Provide the [x, y] coordinate of the cell's center where the given text is located.  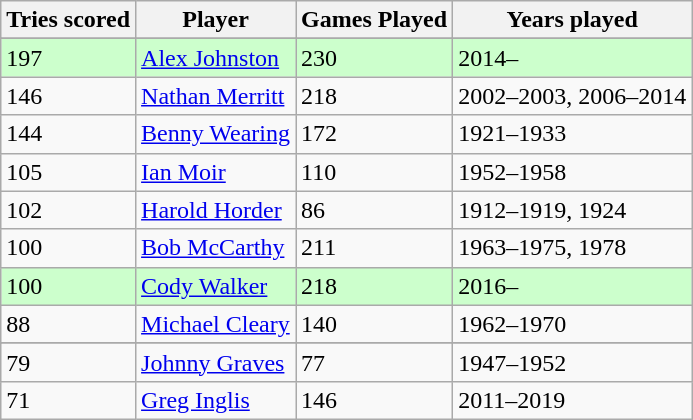
211 [374, 248]
Benny Wearing [216, 134]
Cody Walker [216, 286]
Alex Johnston [216, 58]
2002–2003, 2006–2014 [572, 96]
Ian Moir [216, 172]
230 [374, 58]
1962–1970 [572, 324]
71 [68, 400]
1912–1919, 1924 [572, 210]
1952–1958 [572, 172]
144 [68, 134]
77 [374, 362]
197 [68, 58]
86 [374, 210]
1963–1975, 1978 [572, 248]
Greg Inglis [216, 400]
1921–1933 [572, 134]
Bob McCarthy [216, 248]
2011–2019 [572, 400]
105 [68, 172]
Tries scored [68, 20]
Harold Horder [216, 210]
Years played [572, 20]
102 [68, 210]
Games Played [374, 20]
172 [374, 134]
Johnny Graves [216, 362]
140 [374, 324]
Player [216, 20]
110 [374, 172]
Nathan Merritt [216, 96]
2016– [572, 286]
Michael Cleary [216, 324]
1947–1952 [572, 362]
2014– [572, 58]
79 [68, 362]
88 [68, 324]
